From the cell containing the given text, extract its center point as [x, y] coordinate. 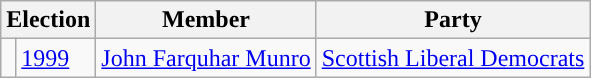
Election [48, 20]
Party [453, 20]
Member [206, 20]
1999 [56, 58]
John Farquhar Munro [206, 58]
Scottish Liberal Democrats [453, 58]
